Find where the given text appears and provide that cell's center as (x, y) coordinate. 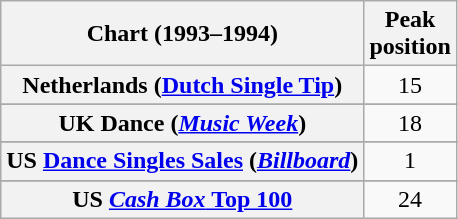
15 (410, 85)
Netherlands (Dutch Single Tip) (182, 85)
Peakposition (410, 34)
1 (410, 161)
18 (410, 123)
US Dance Singles Sales (Billboard) (182, 161)
24 (410, 199)
UK Dance (Music Week) (182, 123)
Chart (1993–1994) (182, 34)
US Cash Box Top 100 (182, 199)
